Return [X, Y] of the center of cell containing provided text 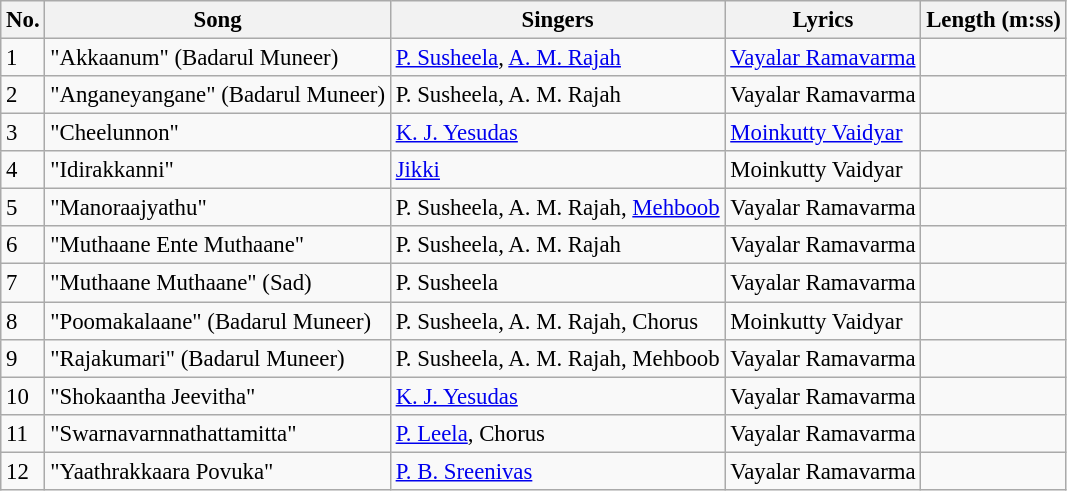
Song [218, 20]
"Anganeyangane" (Badarul Muneer) [218, 95]
"Rajakumari" (Badarul Muneer) [218, 358]
12 [23, 471]
1 [23, 58]
4 [23, 170]
No. [23, 20]
"Manoraajyathu" [218, 208]
Jikki [558, 170]
2 [23, 95]
"Idirakkanni" [218, 170]
"Shokaantha Jeevitha" [218, 396]
7 [23, 283]
9 [23, 358]
Length (m:ss) [994, 20]
"Muthaane Muthaane" (Sad) [218, 283]
"Muthaane Ente Muthaane" [218, 245]
P. Susheela, A. M. Rajah, Chorus [558, 321]
"Swarnavarnnathattamitta" [218, 433]
P. Leela, Chorus [558, 433]
6 [23, 245]
5 [23, 208]
P. Susheela [558, 283]
10 [23, 396]
"Cheelunnon" [218, 133]
"Poomakalaane" (Badarul Muneer) [218, 321]
8 [23, 321]
Lyrics [823, 20]
3 [23, 133]
"Yaathrakkaara Povuka" [218, 471]
P. B. Sreenivas [558, 471]
11 [23, 433]
Singers [558, 20]
"Akkaanum" (Badarul Muneer) [218, 58]
